From the cell containing the given text, extract its center point as [x, y] coordinate. 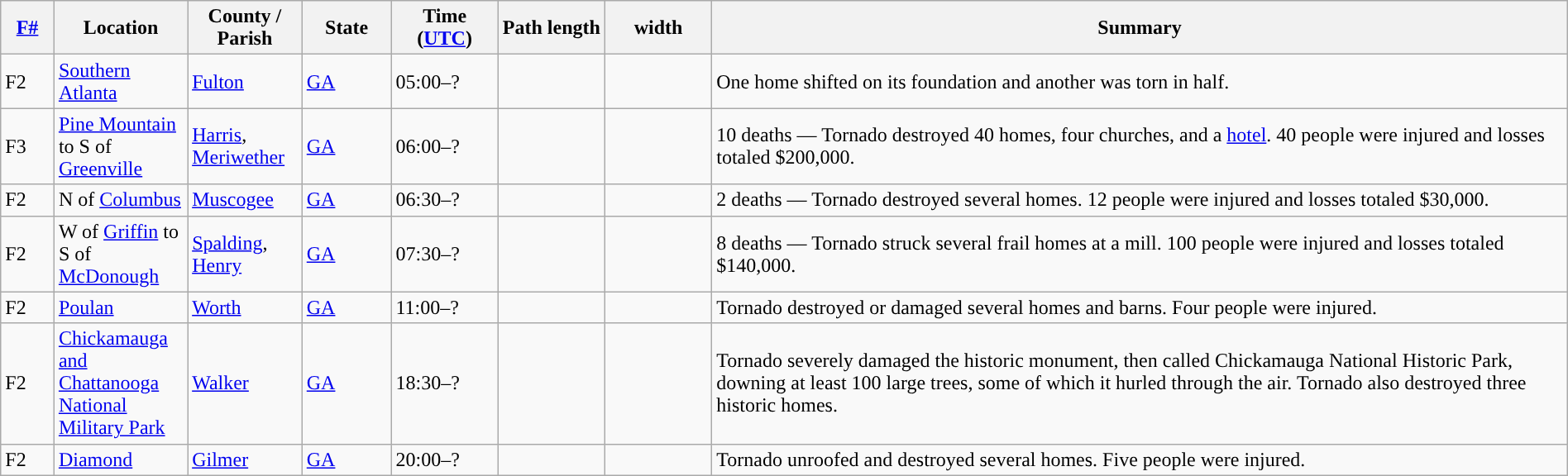
F3 [28, 146]
11:00–? [445, 307]
20:00–? [445, 459]
State [347, 28]
07:30–? [445, 254]
County / Parish [245, 28]
Poulan [121, 307]
Spalding, Henry [245, 254]
Location [121, 28]
F# [28, 28]
Gilmer [245, 459]
Muscogee [245, 200]
Time (UTC) [445, 28]
06:00–? [445, 146]
06:30–? [445, 200]
N of Columbus [121, 200]
8 deaths — Tornado struck several frail homes at a mill. 100 people were injured and losses totaled $140,000. [1140, 254]
Harris, Meriwether [245, 146]
18:30–? [445, 383]
Tornado unroofed and destroyed several homes. Five people were injured. [1140, 459]
10 deaths — Tornado destroyed 40 homes, four churches, and a hotel. 40 people were injured and losses totaled $200,000. [1140, 146]
Path length [551, 28]
Chickamauga and Chattanooga National Military Park [121, 383]
Diamond [121, 459]
One home shifted on its foundation and another was torn in half. [1140, 81]
05:00–? [445, 81]
Worth [245, 307]
Tornado destroyed or damaged several homes and barns. Four people were injured. [1140, 307]
width [658, 28]
2 deaths — Tornado destroyed several homes. 12 people were injured and losses totaled $30,000. [1140, 200]
Pine Mountain to S of Greenville [121, 146]
Walker [245, 383]
Fulton [245, 81]
W of Griffin to S of McDonough [121, 254]
Summary [1140, 28]
Southern Atlanta [121, 81]
